Pinpoint the cell where the given text exists, returning its [X, Y] midpoint coordinate. 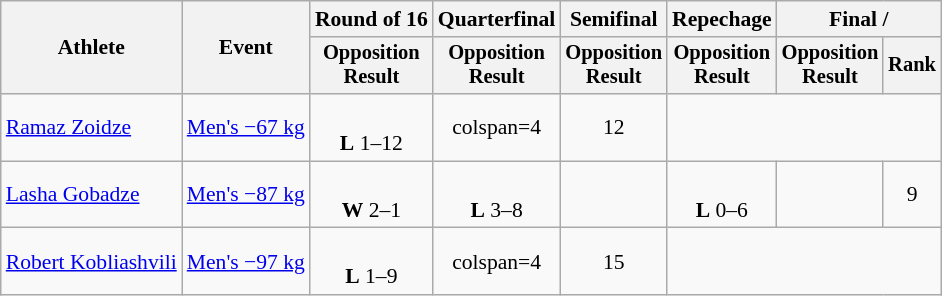
Final / [859, 19]
Semifinal [614, 19]
Rank [912, 66]
12 [614, 128]
Robert Kobliashvili [92, 262]
15 [614, 262]
Ramaz Zoidze [92, 128]
9 [912, 194]
Quarterfinal [497, 19]
W 2–1 [372, 194]
Men's −67 kg [246, 128]
Repechage [722, 19]
Round of 16 [372, 19]
Lasha Gobadze [92, 194]
Men's −97 kg [246, 262]
Athlete [92, 48]
Event [246, 48]
L 1–12 [372, 128]
L 1–9 [372, 262]
L 0–6 [722, 194]
L 3–8 [497, 194]
Men's −87 kg [246, 194]
